Scan for the cell matching the given text and deliver its (X, Y) coordinate at center. 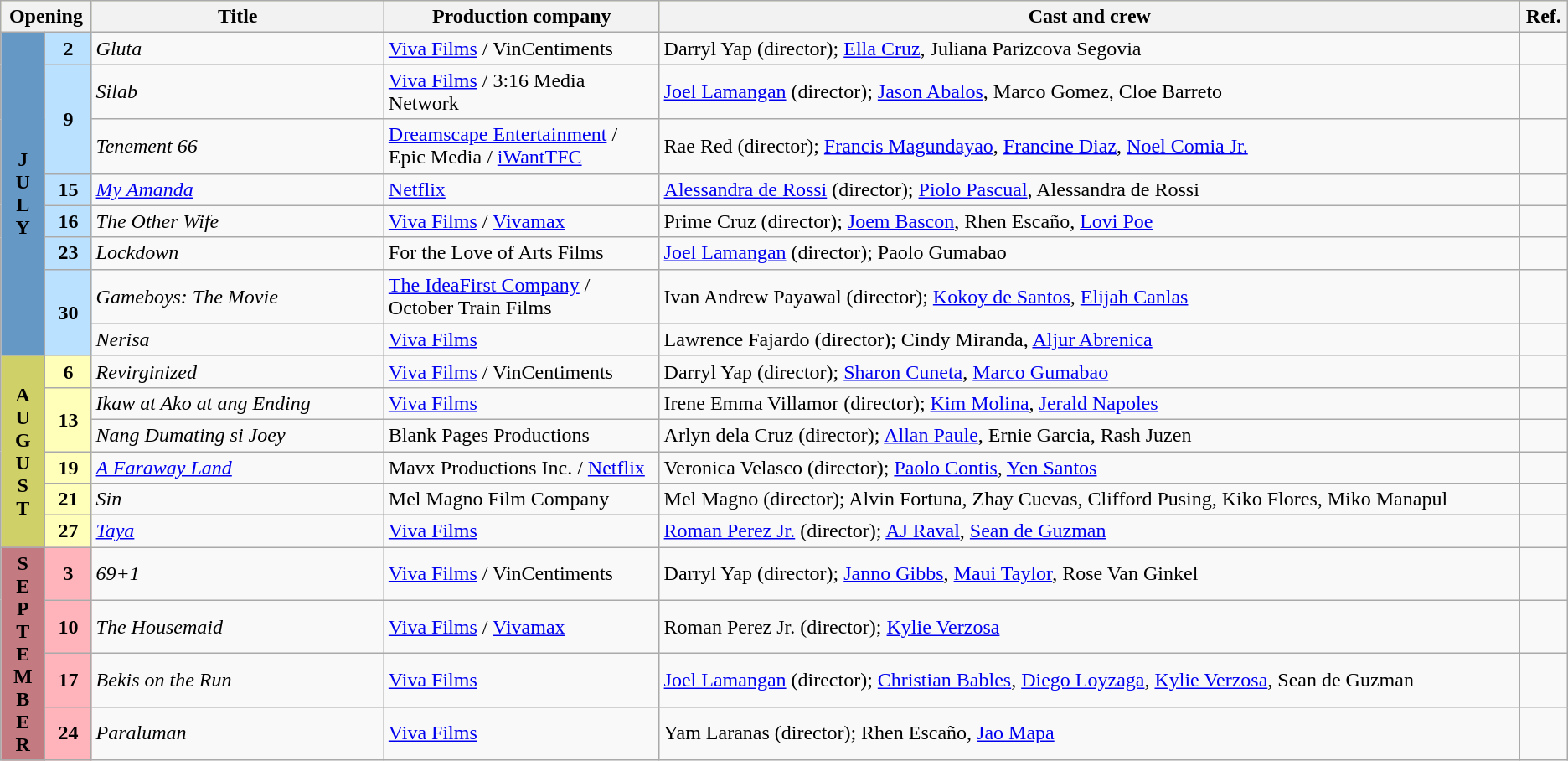
Sin (238, 500)
Irene Emma Villamor (director); Kim Molina, Jerald Napoles (1089, 403)
17 (69, 681)
Nerisa (238, 339)
Arlyn dela Cruz (director); Allan Paule, Ernie Garcia, Rash Juzen (1089, 435)
69+1 (238, 574)
Netflix (521, 189)
2 (69, 49)
Lawrence Fajardo (director); Cindy Miranda, Aljur Abrenica (1089, 339)
16 (69, 221)
Viva Films / 3:16 Media Network (521, 92)
Darryl Yap (director); Sharon Cuneta, Marco Gumabao (1089, 371)
15 (69, 189)
JULY (23, 194)
Darryl Yap (director); Ella Cruz, Juliana Parizcova Segovia (1089, 49)
30 (69, 312)
The Housemaid (238, 627)
19 (69, 467)
The IdeaFirst Company / October Train Films (521, 297)
For the Love of Arts Films (521, 253)
21 (69, 500)
Title (238, 17)
Blank Pages Productions (521, 435)
Tenement 66 (238, 146)
Roman Perez Jr. (director); Kylie Verzosa (1089, 627)
24 (69, 733)
Yam Laranas (director); Rhen Escaño, Jao Mapa (1089, 733)
9 (69, 119)
Veronica Velasco (director); Paolo Contis, Yen Santos (1089, 467)
10 (69, 627)
The Other Wife (238, 221)
Dreamscape Entertainment / Epic Media / iWantTFC (521, 146)
Mel Magno Film Company (521, 500)
Prime Cruz (director); Joem Bascon, Rhen Escaño, Lovi Poe (1089, 221)
Opening (46, 17)
Ikaw at Ako at ang Ending (238, 403)
My Amanda (238, 189)
27 (69, 531)
Rae Red (director); Francis Magundayao, Francine Diaz, Noel Comia Jr. (1089, 146)
Mavx Productions Inc. / Netflix (521, 467)
Joel Lamangan (director); Paolo Gumabao (1089, 253)
13 (69, 419)
Silab (238, 92)
Ref. (1543, 17)
Mel Magno (director); Alvin Fortuna, Zhay Cuevas, Clifford Pusing, Kiko Flores, Miko Manapul (1089, 500)
Joel Lamangan (director); Jason Abalos, Marco Gomez, Cloe Barreto (1089, 92)
Darryl Yap (director); Janno Gibbs, Maui Taylor, Rose Van Ginkel (1089, 574)
SEPTEMBER (23, 654)
Revirginized (238, 371)
Production company (521, 17)
Alessandra de Rossi (director); Piolo Pascual, Alessandra de Rossi (1089, 189)
Paraluman (238, 733)
6 (69, 371)
Gameboys: The Movie (238, 297)
3 (69, 574)
Taya (238, 531)
Ivan Andrew Payawal (director); Kokoy de Santos, Elijah Canlas (1089, 297)
Lockdown (238, 253)
Cast and crew (1089, 17)
Bekis on the Run (238, 681)
Nang Dumating si Joey (238, 435)
23 (69, 253)
Joel Lamangan (director); Christian Bables, Diego Loyzaga, Kylie Verzosa, Sean de Guzman (1089, 681)
A Faraway Land (238, 467)
Gluta (238, 49)
AUGUST (23, 451)
Roman Perez Jr. (director); AJ Raval, Sean de Guzman (1089, 531)
